Return (x, y) of the center of cell containing provided text 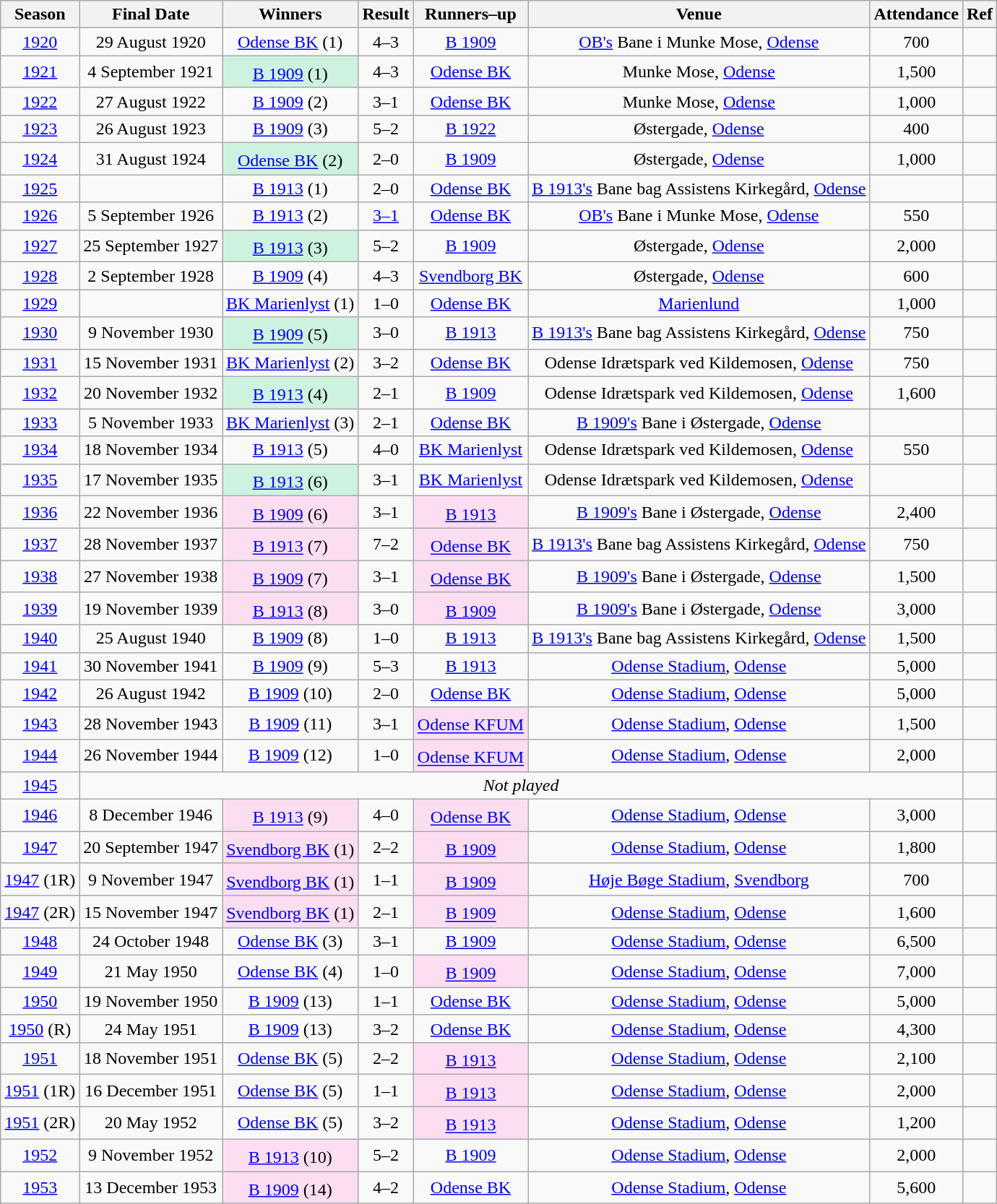
31 August 1924 (151, 159)
B 1909 (3) (290, 129)
1,200 (916, 1122)
B 1922 (470, 129)
Odense BK (1) (290, 42)
26 August 1923 (151, 129)
1950 (R) (40, 1028)
BK Marienlyst (3) (290, 423)
1932 (40, 393)
1946 (40, 815)
1950 (40, 1001)
15 November 1947 (151, 911)
1923 (40, 129)
20 September 1947 (151, 848)
B 1909 (4) (290, 276)
1947 (1R) (40, 880)
600 (916, 276)
30 November 1941 (151, 666)
5 September 1926 (151, 216)
27 August 1922 (151, 101)
16 December 1951 (151, 1091)
9 November 1952 (151, 1156)
1930 (40, 334)
5 November 1933 (151, 423)
28 November 1937 (151, 545)
1948 (40, 942)
8 December 1946 (151, 815)
1953 (40, 1187)
B 1909 (10) (290, 693)
Not played (522, 785)
Venue (699, 14)
400 (916, 129)
6,500 (916, 942)
1951 (1R) (40, 1091)
B 1913 (10) (290, 1156)
Final Date (151, 14)
26 November 1944 (151, 755)
1934 (40, 450)
1931 (40, 363)
9 November 1947 (151, 880)
1945 (40, 785)
2 September 1928 (151, 276)
1928 (40, 276)
B 1913 (7) (290, 545)
1943 (40, 724)
BK Marienlyst (1) (290, 303)
1949 (40, 972)
B 1913 (1) (290, 189)
Odense BK (3) (290, 942)
7–2 (386, 545)
20 May 1952 (151, 1122)
1940 (40, 638)
1951 (2R) (40, 1122)
21 May 1950 (151, 972)
1920 (40, 42)
1936 (40, 513)
20 November 1932 (151, 393)
1921 (40, 72)
B 1909 (7) (290, 576)
B 1909 (9) (290, 666)
1935 (40, 480)
Runners–up (470, 14)
Result (386, 14)
9 November 1930 (151, 334)
Odense BK (4) (290, 972)
1944 (40, 755)
18 November 1951 (151, 1059)
1951 (40, 1059)
Ref (980, 14)
B 1913 (8) (290, 608)
2,400 (916, 513)
1941 (40, 666)
BK Marienlyst (2) (290, 363)
1926 (40, 216)
28 November 1943 (151, 724)
B 1913 (3) (290, 246)
1927 (40, 246)
Odense BK (2) (290, 159)
25 August 1940 (151, 638)
B 1909 (8) (290, 638)
Season (40, 14)
26 August 1942 (151, 693)
1929 (40, 303)
Høje Bøge Stadium, Svendborg (699, 880)
B 1909 (12) (290, 755)
15 November 1931 (151, 363)
17 November 1935 (151, 480)
13 December 1953 (151, 1187)
24 May 1951 (151, 1028)
1947 (40, 848)
7,000 (916, 972)
Marienlund (699, 303)
5–3 (386, 666)
B 1909 (1) (290, 72)
5,600 (916, 1187)
1925 (40, 189)
18 November 1934 (151, 450)
Svendborg BK (470, 276)
B 1913 (2) (290, 216)
1937 (40, 545)
B 1909 (5) (290, 334)
1952 (40, 1156)
B 1909 (11) (290, 724)
B 1909 (6) (290, 513)
27 November 1938 (151, 576)
B 1913 (4) (290, 393)
4–2 (386, 1187)
1938 (40, 576)
Attendance (916, 14)
B 1913 (9) (290, 815)
Winners (290, 14)
B 1913 (5) (290, 450)
19 November 1939 (151, 608)
B 1909 (14) (290, 1187)
1933 (40, 423)
1942 (40, 693)
B 1909 (2) (290, 101)
24 October 1948 (151, 942)
1922 (40, 101)
1924 (40, 159)
4 September 1921 (151, 72)
4,300 (916, 1028)
22 November 1936 (151, 513)
1947 (2R) (40, 911)
1,800 (916, 848)
1939 (40, 608)
29 August 1920 (151, 42)
2,100 (916, 1059)
19 November 1950 (151, 1001)
25 September 1927 (151, 246)
B 1913 (6) (290, 480)
